Extract the (x, y) coordinate from the center of the cell holding the provided text.  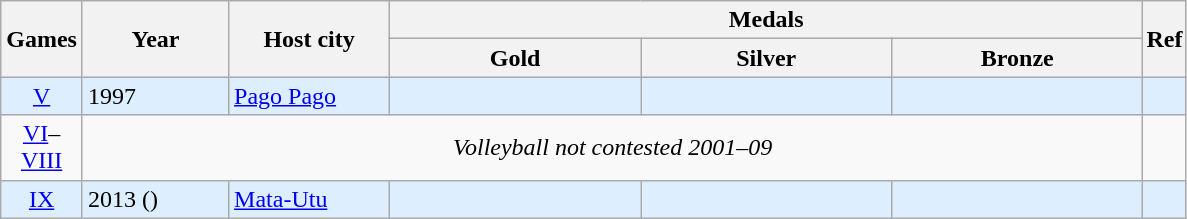
Year (155, 39)
V (42, 96)
Gold (516, 58)
Host city (310, 39)
Games (42, 39)
Ref (1164, 39)
2013 () (155, 199)
Pago Pago (310, 96)
Silver (766, 58)
IX (42, 199)
Bronze (1018, 58)
1997 (155, 96)
Medals (766, 20)
VI–VIII (42, 148)
Volleyball not contested 2001–09 (612, 148)
Mata-Utu (310, 199)
